Capture the cell that displays the provided text and extract its [X, Y] central coordinate. 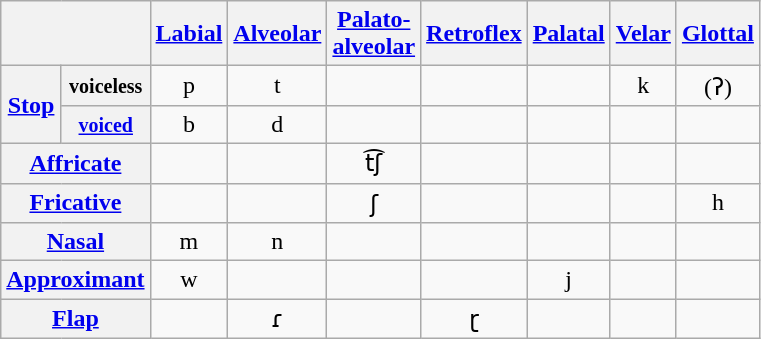
voiceless [106, 86]
h [718, 203]
Nasal [76, 242]
Fricative [76, 203]
Alveolar [278, 34]
t͡ʃ [374, 163]
ɽ [474, 319]
Approximant [76, 280]
ʃ [374, 203]
Palatal [568, 34]
Flap [76, 319]
Affricate [76, 163]
w [189, 280]
Labial [189, 34]
d [278, 124]
n [278, 242]
Glottal [718, 34]
Velar [643, 34]
Palato-alveolar [374, 34]
b [189, 124]
Stop [32, 105]
t [278, 86]
(ʔ) [718, 86]
voiced [106, 124]
m [189, 242]
p [189, 86]
j [568, 280]
Retroflex [474, 34]
ɾ [278, 319]
k [643, 86]
